Locate the cell with the specified text and output its (X, Y) center coordinate. 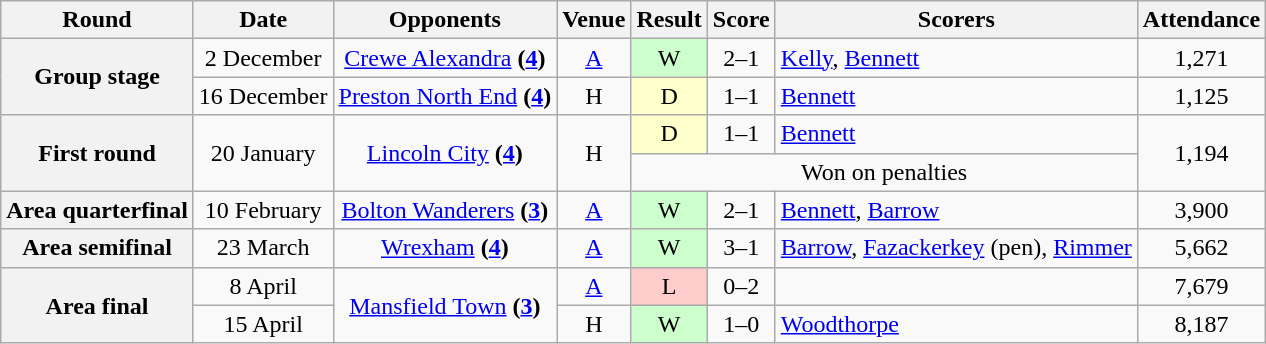
3–1 (741, 248)
15 April (263, 324)
Group stage (98, 77)
23 March (263, 248)
Area semifinal (98, 248)
Crewe Alexandra (4) (445, 58)
0–2 (741, 286)
Lincoln City (4) (445, 153)
16 December (263, 96)
Result (669, 20)
First round (98, 153)
Kelly, Bennett (956, 58)
1,125 (1201, 96)
1,271 (1201, 58)
Attendance (1201, 20)
1,194 (1201, 153)
Round (98, 20)
5,662 (1201, 248)
Venue (594, 20)
8,187 (1201, 324)
Opponents (445, 20)
Date (263, 20)
20 January (263, 153)
Woodthorpe (956, 324)
3,900 (1201, 210)
L (669, 286)
8 April (263, 286)
Area final (98, 305)
10 February (263, 210)
Bennett, Barrow (956, 210)
Scorers (956, 20)
Bolton Wanderers (3) (445, 210)
Wrexham (4) (445, 248)
Won on penalties (884, 172)
Barrow, Fazackerkey (pen), Rimmer (956, 248)
Score (741, 20)
7,679 (1201, 286)
Mansfield Town (3) (445, 305)
Area quarterfinal (98, 210)
Preston North End (4) (445, 96)
2 December (263, 58)
1–0 (741, 324)
